Determine the (x, y) coordinate at the center of the cell enclosing the given text.  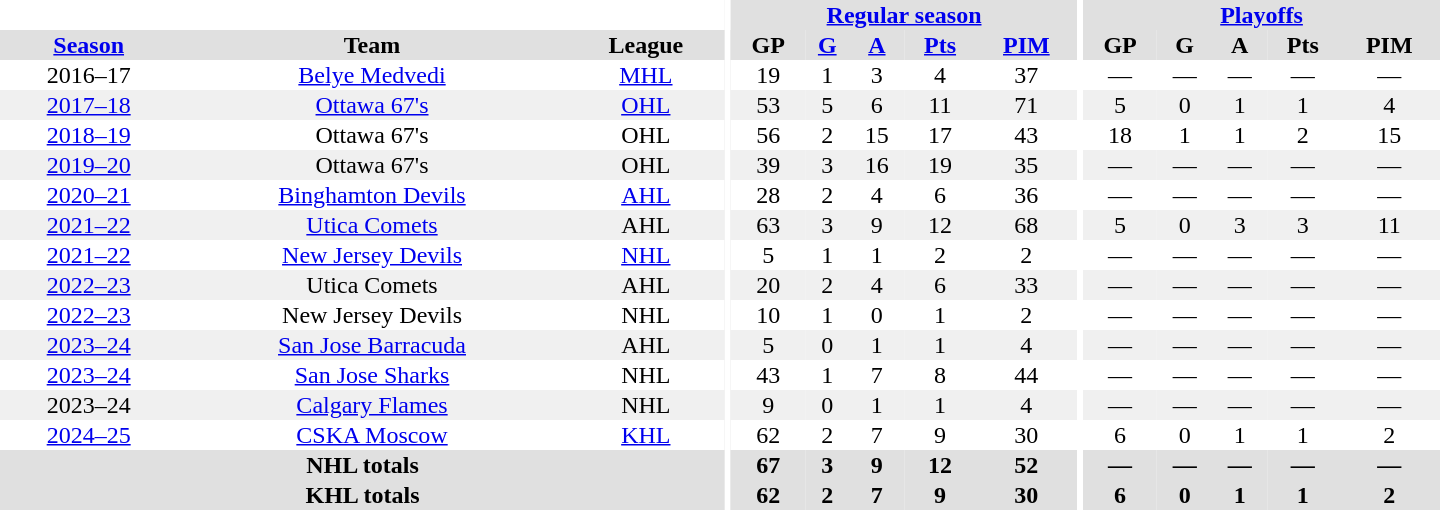
71 (1026, 105)
San Jose Barracuda (372, 345)
Team (372, 45)
17 (940, 135)
KHL (646, 435)
2019–20 (88, 165)
2024–25 (88, 435)
CSKA Moscow (372, 435)
37 (1026, 75)
NHL totals (362, 465)
2018–19 (88, 135)
Season (88, 45)
Regular season (904, 15)
2016–17 (88, 75)
San Jose Sharks (372, 375)
8 (940, 375)
36 (1026, 195)
Belye Medvedi (372, 75)
Binghamton Devils (372, 195)
53 (768, 105)
16 (876, 165)
28 (768, 195)
56 (768, 135)
67 (768, 465)
2017–18 (88, 105)
Playoffs (1262, 15)
18 (1120, 135)
League (646, 45)
63 (768, 225)
44 (1026, 375)
10 (768, 315)
39 (768, 165)
2020–21 (88, 195)
68 (1026, 225)
52 (1026, 465)
Calgary Flames (372, 405)
33 (1026, 285)
35 (1026, 165)
MHL (646, 75)
KHL totals (362, 495)
20 (768, 285)
